From the cell containing the given text, extract its center point as [X, Y] coordinate. 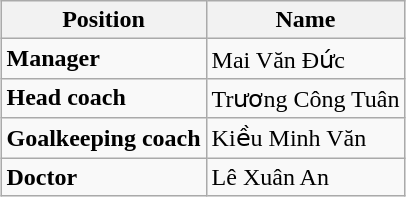
Mai Văn Đức [306, 59]
Manager [104, 59]
Head coach [104, 98]
Goalkeeping coach [104, 138]
Position [104, 20]
Kiều Minh Văn [306, 138]
Name [306, 20]
Lê Xuân An [306, 177]
Doctor [104, 177]
Trương Công Tuân [306, 98]
